Return the [x, y] coordinate for the center point of the cell that contains the specified text.  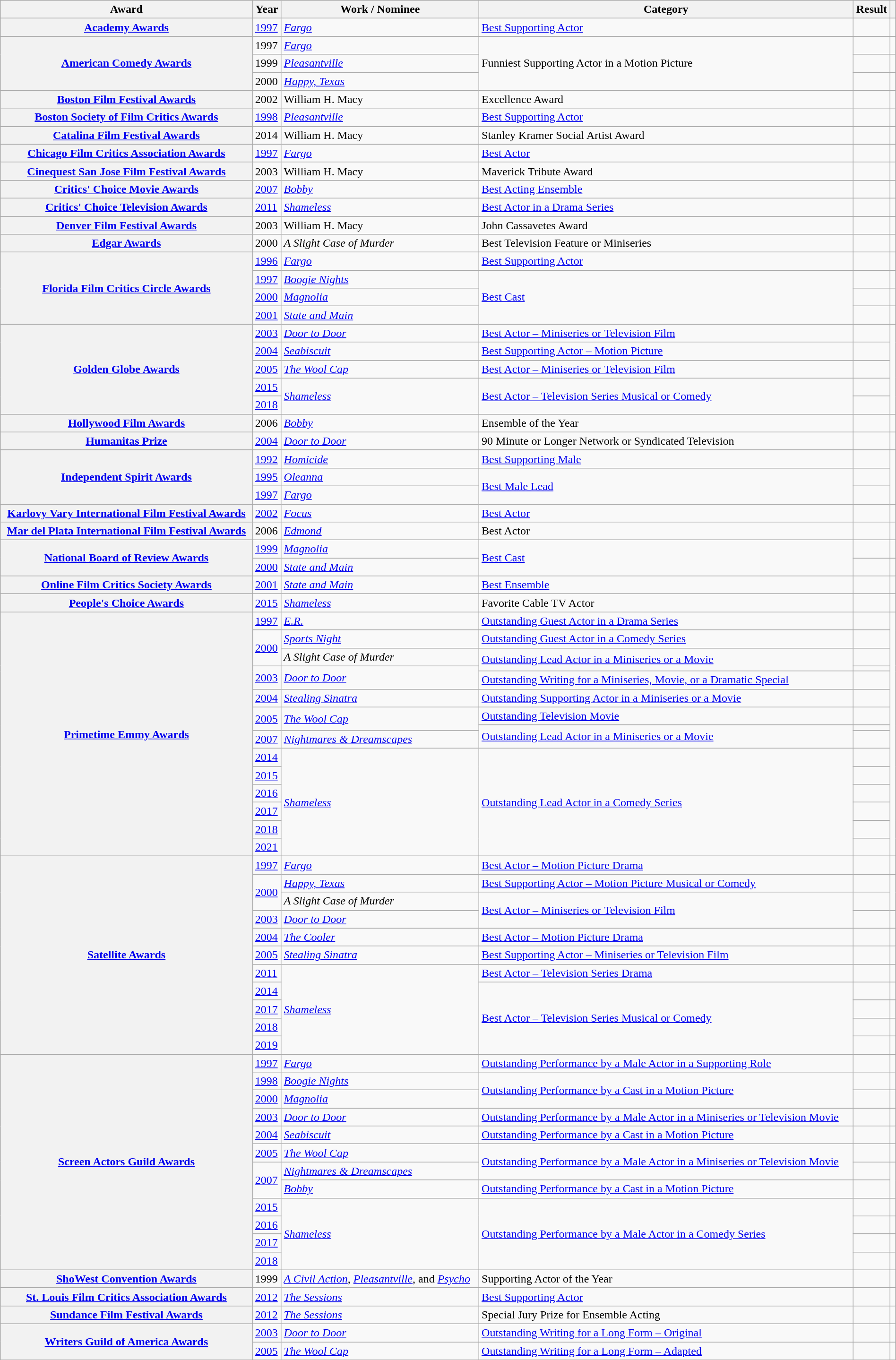
Critics' Choice Movie Awards [127, 189]
90 Minute or Longer Network or Syndicated Television [666, 441]
Outstanding Writing for a Long Form – Adapted [666, 1351]
Homicide [380, 459]
Primetime Emmy Awards [127, 734]
A Civil Action, Pleasantville, and Psycho [380, 1279]
Best Supporting Actor – Miniseries or Television Film [666, 955]
Mar del Plata International Film Festival Awards [127, 531]
Oleanna [380, 477]
ShoWest Convention Awards [127, 1279]
Funniest Supporting Actor in a Motion Picture [666, 63]
Special Jury Prize for Ensemble Acting [666, 1315]
The Cooler [380, 937]
Golden Globe Awards [127, 369]
1996 [267, 261]
Academy Awards [127, 27]
Maverick Tribute Award [666, 171]
Sundance Film Festival Awards [127, 1315]
Edmond [380, 531]
Best Television Feature or Miniseries [666, 243]
Focus [380, 513]
Online Film Critics Society Awards [127, 585]
2021 [267, 847]
Supporting Actor of the Year [666, 1279]
Best Acting Ensemble [666, 189]
1995 [267, 477]
E.R. [380, 621]
Chicago Film Critics Association Awards [127, 153]
Writers Guild of America Awards [127, 1342]
Best Actor in a Drama Series [666, 207]
Hollywood Film Awards [127, 423]
Catalina Film Festival Awards [127, 135]
Outstanding Writing for a Long Form – Original [666, 1333]
Work / Nominee [380, 9]
1992 [267, 459]
John Cassavetes Award [666, 225]
Year [267, 9]
Critics' Choice Television Awards [127, 207]
Best Ensemble [666, 585]
American Comedy Awards [127, 63]
Outstanding Guest Actor in a Drama Series [666, 621]
Outstanding Supporting Actor in a Miniseries or a Movie [666, 698]
Favorite Cable TV Actor [666, 603]
Ensemble of the Year [666, 423]
Excellence Award [666, 99]
Outstanding Guest Actor in a Comedy Series [666, 639]
Stanley Kramer Social Artist Award [666, 135]
Humanitas Prize [127, 441]
Edgar Awards [127, 243]
Independent Spirit Awards [127, 477]
Best Male Lead [666, 486]
Florida Film Critics Circle Awards [127, 288]
Boston Film Festival Awards [127, 99]
Best Actor – Television Series Drama [666, 973]
Best Supporting Actor – Motion Picture [666, 351]
Sports Night [380, 639]
National Board of Review Awards [127, 558]
2019 [267, 1045]
Denver Film Festival Awards [127, 225]
Outstanding Lead Actor in a Comedy Series [666, 802]
Category [666, 9]
Outstanding Writing for a Miniseries, Movie, or a Dramatic Special [666, 680]
Cinequest San Jose Film Festival Awards [127, 171]
Outstanding Performance by a Male Actor in a Comedy Series [666, 1234]
Best Supporting Male [666, 459]
Best Supporting Actor – Motion Picture Musical or Comedy [666, 883]
Boston Society of Film Critics Awards [127, 117]
Outstanding Television Movie [666, 716]
Outstanding Performance by a Male Actor in a Supporting Role [666, 1063]
Satellite Awards [127, 955]
Award [127, 9]
St. Louis Film Critics Association Awards [127, 1297]
Result [871, 9]
People's Choice Awards [127, 603]
Karlovy Vary International Film Festival Awards [127, 513]
Screen Actors Guild Awards [127, 1162]
